Return the (x, y) coordinate for the center point of the cell that contains the specified text.  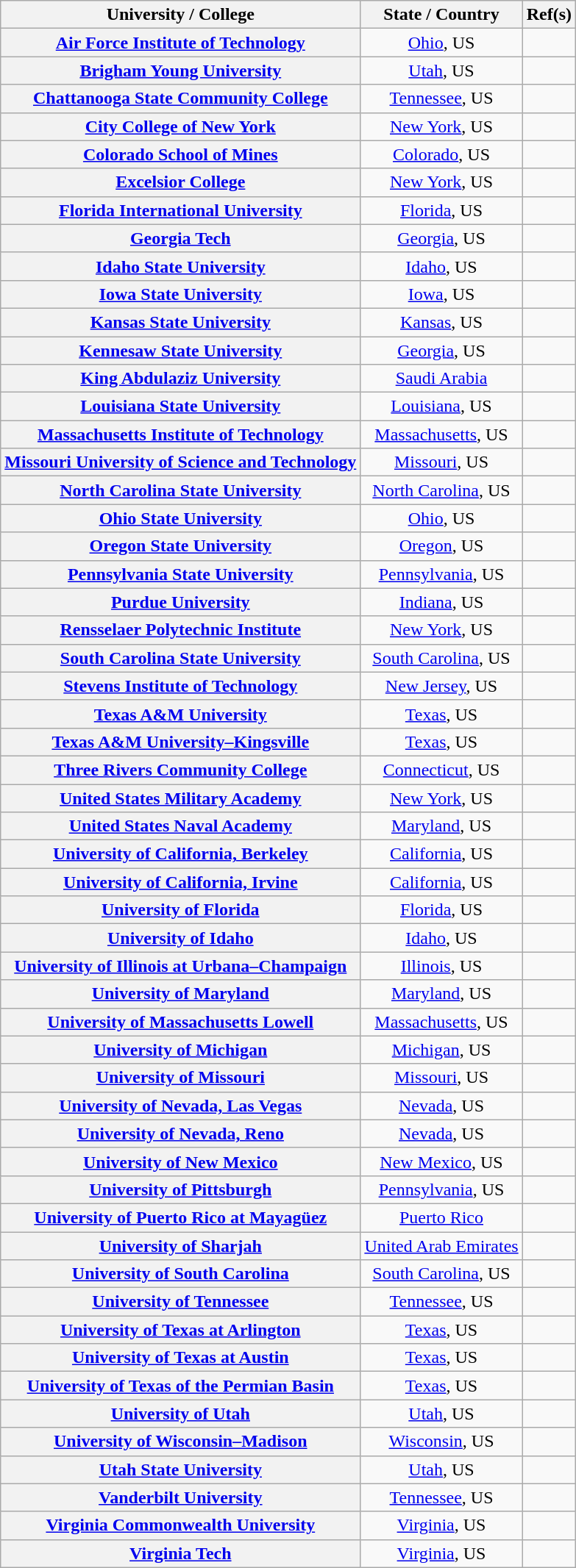
United States Military Academy (181, 798)
Excelsior College (181, 182)
Louisiana, US (441, 407)
Purdue University (181, 602)
Virginia Commonwealth University (181, 1525)
New Mexico, US (441, 1161)
University of Missouri (181, 1078)
University of Utah (181, 1414)
Idaho State University (181, 266)
United Arab Emirates (441, 1246)
University of Nevada, Reno (181, 1134)
University of Texas at Arlington (181, 1330)
Illinois, US (441, 966)
University of Texas of the Permian Basin (181, 1386)
Georgia Tech (181, 238)
University of Nevada, Las Vegas (181, 1106)
Air Force Institute of Technology (181, 43)
Missouri University of Science and Technology (181, 462)
Utah State University (181, 1469)
United States Naval Academy (181, 826)
Indiana, US (441, 602)
University / College (181, 15)
Colorado, US (441, 154)
Texas A&M University (181, 714)
Oregon State University (181, 546)
University of Maryland (181, 994)
Rensselaer Polytechnic Institute (181, 630)
North Carolina, US (441, 490)
Saudi Arabia (441, 379)
University of Illinois at Urbana–Champaign (181, 966)
Puerto Rico (441, 1217)
Florida International University (181, 210)
Pennsylvania State University (181, 574)
University of Wisconsin–Madison (181, 1442)
Three Rivers Community College (181, 770)
University of California, Irvine (181, 882)
Oregon, US (441, 546)
King Abdulaziz University (181, 379)
University of New Mexico (181, 1161)
University of Tennessee (181, 1302)
Ohio State University (181, 518)
Virginia Tech (181, 1553)
State / Country (441, 15)
Louisiana State University (181, 407)
Ref(s) (549, 15)
University of Florida (181, 910)
Chattanooga State Community College (181, 99)
New Jersey, US (441, 686)
University of Puerto Rico at Mayagüez (181, 1217)
Colorado School of Mines (181, 154)
South Carolina State University (181, 658)
University of South Carolina (181, 1274)
University of Pittsburgh (181, 1189)
University of Sharjah (181, 1246)
University of Idaho (181, 938)
Vanderbilt University (181, 1497)
Kansas, US (441, 322)
Iowa State University (181, 294)
Connecticut, US (441, 770)
Kennesaw State University (181, 351)
Kansas State University (181, 322)
Iowa, US (441, 294)
Wisconsin, US (441, 1442)
University of California, Berkeley (181, 854)
City College of New York (181, 126)
Texas A&M University–Kingsville (181, 742)
University of Massachusetts Lowell (181, 1022)
Massachusetts Institute of Technology (181, 434)
Stevens Institute of Technology (181, 686)
Brigham Young University (181, 71)
North Carolina State University (181, 490)
Michigan, US (441, 1050)
University of Michigan (181, 1050)
University of Texas at Austin (181, 1358)
